Extract the [x, y] coordinate from the center of the cell holding the provided text.  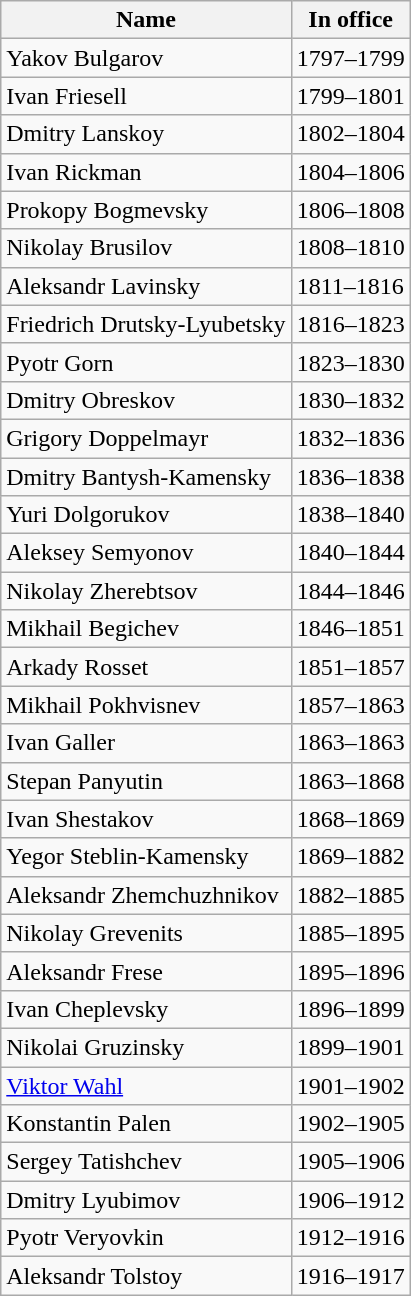
Friedrich Drutsky-Lyubetsky [146, 324]
1799–1801 [350, 96]
1846–1851 [350, 629]
1857–1863 [350, 705]
1806–1808 [350, 210]
1906–1912 [350, 1200]
Stepan Panyutin [146, 781]
Dmitry Lanskoy [146, 134]
Mikhail Begichev [146, 629]
1797–1799 [350, 58]
1816–1823 [350, 324]
Grigory Doppelmayr [146, 438]
Dmitry Bantysh-Kamensky [146, 477]
1838–1840 [350, 515]
1895–1896 [350, 971]
In office [350, 20]
1882–1885 [350, 895]
Konstantin Palen [146, 1124]
1916–1917 [350, 1276]
1905–1906 [350, 1162]
Yakov Bulgarov [146, 58]
Ivan Friesell [146, 96]
1869–1882 [350, 857]
Aleksandr Frese [146, 971]
Mikhail Pokhvisnev [146, 705]
1863–1868 [350, 781]
1808–1810 [350, 248]
1901–1902 [350, 1085]
1802–1804 [350, 134]
1896–1899 [350, 1009]
1885–1895 [350, 933]
Nikolay Zherebtsov [146, 591]
1851–1857 [350, 667]
Sergey Tatishchev [146, 1162]
1823–1830 [350, 362]
1804–1806 [350, 172]
1899–1901 [350, 1047]
Aleksey Semyonov [146, 553]
Nikolai Gruzinsky [146, 1047]
1811–1816 [350, 286]
1836–1838 [350, 477]
Pyotr Gorn [146, 362]
1868–1869 [350, 819]
Dmitry Obreskov [146, 400]
Yegor Steblin-Kamensky [146, 857]
Pyotr Veryovkin [146, 1238]
Viktor Wahl [146, 1085]
Yuri Dolgorukov [146, 515]
1832–1836 [350, 438]
Nikolay Brusilov [146, 248]
Arkady Rosset [146, 667]
1840–1844 [350, 553]
Dmitry Lyubimov [146, 1200]
Ivan Galler [146, 743]
1912–1916 [350, 1238]
Aleksandr Tolstoy [146, 1276]
Ivan Shestakov [146, 819]
Ivan Cheplevsky [146, 1009]
1844–1846 [350, 591]
Aleksandr Lavinsky [146, 286]
1863–1863 [350, 743]
1902–1905 [350, 1124]
1830–1832 [350, 400]
Ivan Rickman [146, 172]
Aleksandr Zhemchuzhnikov [146, 895]
Name [146, 20]
Nikolay Grevenits [146, 933]
Prokopy Bogmevsky [146, 210]
